Determine the [x, y] coordinate at the center of the cell enclosing the given text.  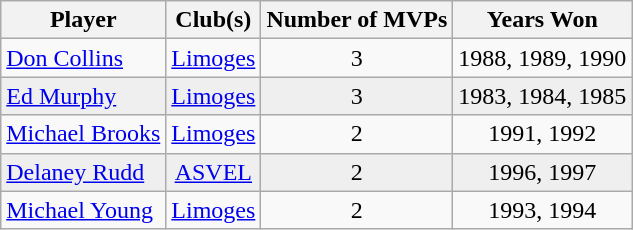
Delaney Rudd [84, 172]
1983, 1984, 1985 [542, 96]
ASVEL [214, 172]
1988, 1989, 1990 [542, 58]
Club(s) [214, 20]
Don Collins [84, 58]
1996, 1997 [542, 172]
1993, 1994 [542, 210]
Ed Murphy [84, 96]
Number of MVPs [357, 20]
Michael Brooks [84, 134]
Player [84, 20]
Michael Young [84, 210]
1991, 1992 [542, 134]
Years Won [542, 20]
